Return the [X, Y] coordinate for the center point of the cell that contains the specified text.  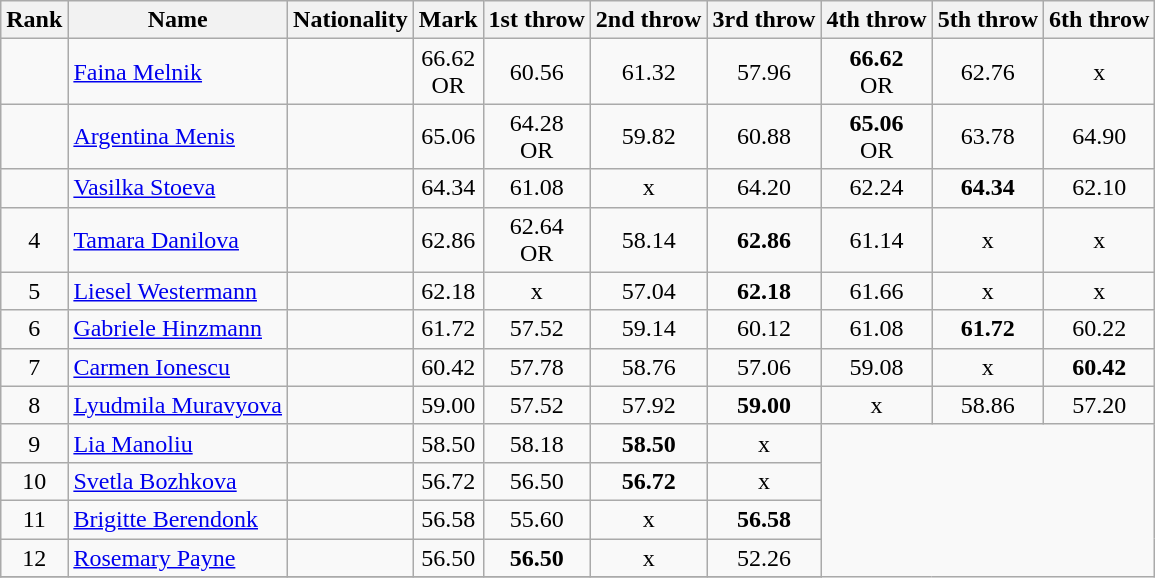
6th throw [1100, 20]
60.88 [764, 136]
62.76 [988, 72]
1st throw [536, 20]
60.22 [1100, 329]
57.96 [764, 72]
57.20 [1100, 405]
60.56 [536, 72]
Brigitte Berendonk [178, 519]
65.06 [448, 136]
52.26 [764, 557]
Gabriele Hinzmann [178, 329]
58.18 [536, 443]
61.32 [648, 72]
6 [34, 329]
60.12 [764, 329]
4th throw [876, 20]
Rank [34, 20]
58.86 [988, 405]
64.90 [1100, 136]
58.76 [648, 367]
Carmen Ionescu [178, 367]
4 [34, 240]
11 [34, 519]
63.78 [988, 136]
10 [34, 481]
64.28OR [536, 136]
65.06OR [876, 136]
Lia Manoliu [178, 443]
Tamara Danilova [178, 240]
Nationality [351, 20]
2nd throw [648, 20]
64.20 [764, 188]
12 [34, 557]
57.78 [536, 367]
57.04 [648, 291]
Vasilka Stoeva [178, 188]
55.60 [536, 519]
Liesel Westermann [178, 291]
Rosemary Payne [178, 557]
8 [34, 405]
57.06 [764, 367]
5th throw [988, 20]
59.08 [876, 367]
9 [34, 443]
61.66 [876, 291]
7 [34, 367]
3rd throw [764, 20]
62.10 [1100, 188]
Lyudmila Muravyova [178, 405]
62.24 [876, 188]
59.82 [648, 136]
57.92 [648, 405]
Argentina Menis [178, 136]
Faina Melnik [178, 72]
62.64OR [536, 240]
Name [178, 20]
58.14 [648, 240]
61.14 [876, 240]
5 [34, 291]
Mark [448, 20]
Svetla Bozhkova [178, 481]
59.14 [648, 329]
